From the cell containing the given text, extract its center point as [X, Y] coordinate. 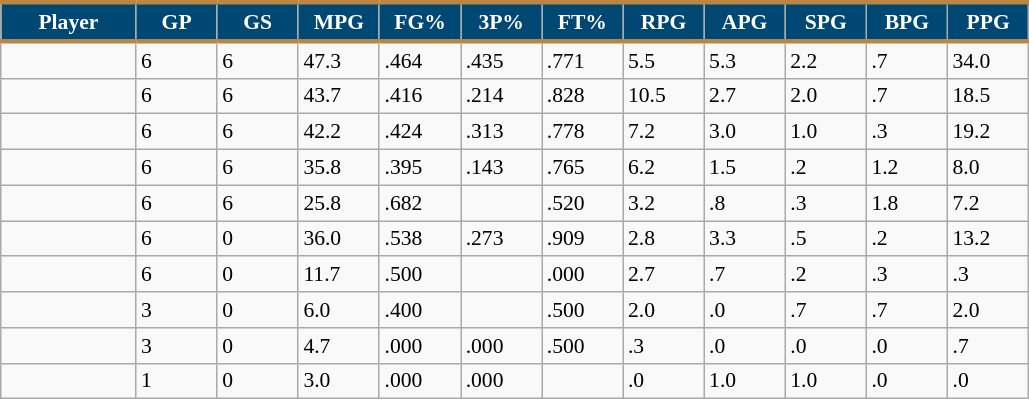
2.8 [664, 239]
APG [744, 22]
FG% [420, 22]
1.5 [744, 168]
2.2 [826, 60]
.771 [582, 60]
SPG [826, 22]
.778 [582, 132]
.828 [582, 96]
.520 [582, 203]
5.3 [744, 60]
25.8 [338, 203]
.313 [502, 132]
5.5 [664, 60]
3.2 [664, 203]
11.7 [338, 275]
43.7 [338, 96]
MPG [338, 22]
.435 [502, 60]
1.8 [906, 203]
PPG [988, 22]
.214 [502, 96]
.538 [420, 239]
FT% [582, 22]
RPG [664, 22]
3P% [502, 22]
35.8 [338, 168]
.273 [502, 239]
GS [258, 22]
.765 [582, 168]
6.2 [664, 168]
.416 [420, 96]
47.3 [338, 60]
.424 [420, 132]
.400 [420, 310]
BPG [906, 22]
34.0 [988, 60]
1.2 [906, 168]
8.0 [988, 168]
.909 [582, 239]
.464 [420, 60]
13.2 [988, 239]
3.3 [744, 239]
10.5 [664, 96]
.5 [826, 239]
.143 [502, 168]
19.2 [988, 132]
18.5 [988, 96]
4.7 [338, 346]
36.0 [338, 239]
GP [176, 22]
.682 [420, 203]
42.2 [338, 132]
.395 [420, 168]
.8 [744, 203]
6.0 [338, 310]
1 [176, 381]
Player [68, 22]
